Return [x, y] of the center of cell containing provided text 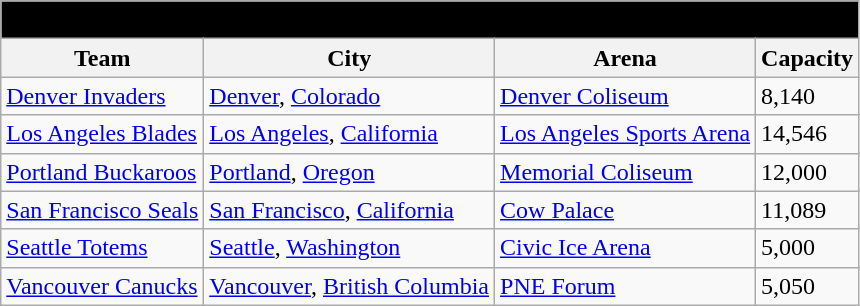
Los Angeles Sports Arena [626, 134]
Team [102, 58]
Capacity [808, 58]
PNE Forum [626, 286]
Los Angeles Blades [102, 134]
Seattle Totems [102, 248]
Los Angeles, California [350, 134]
Arena [626, 58]
San Francisco, California [350, 210]
Vancouver, British Columbia [350, 286]
Memorial Coliseum [626, 172]
Denver Invaders [102, 96]
San Francisco Seals [102, 210]
City [350, 58]
14,546 [808, 134]
12,000 [808, 172]
Cow Palace [626, 210]
11,089 [808, 210]
Denver Coliseum [626, 96]
Seattle, Washington [350, 248]
8,140 [808, 96]
1963–64 Western Hockey League [430, 20]
5,000 [808, 248]
Denver, Colorado [350, 96]
Civic Ice Arena [626, 248]
Portland, Oregon [350, 172]
5,050 [808, 286]
Portland Buckaroos [102, 172]
Vancouver Canucks [102, 286]
